Scan for the cell matching the given text and deliver its [X, Y] coordinate at center. 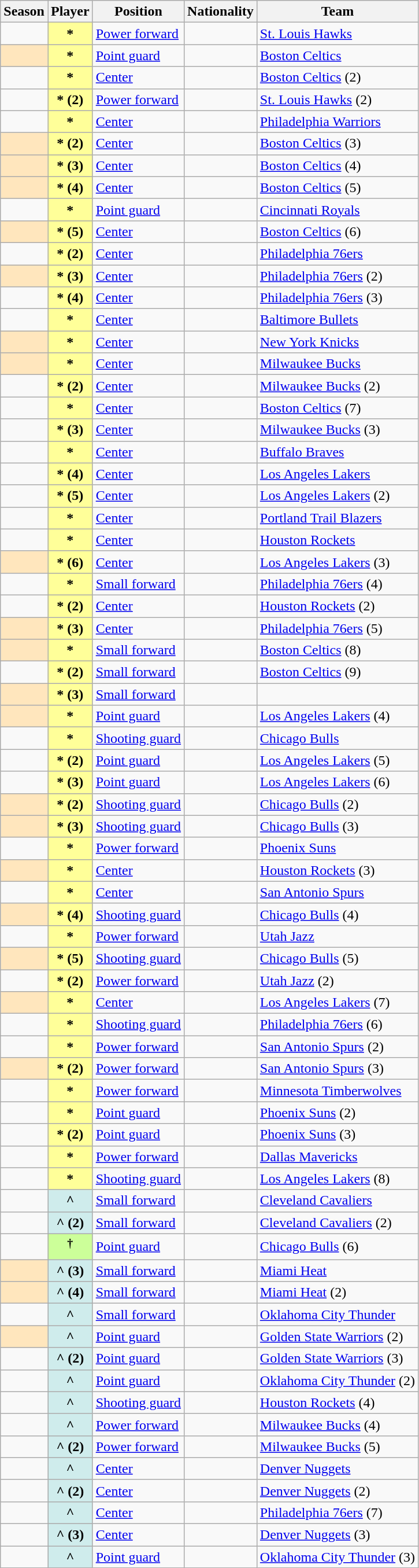
Baltimore Bullets [338, 320]
Houston Rockets [338, 540]
Milwaukee Bucks (4) [338, 1425]
Nationality [221, 12]
Los Angeles Lakers (6) [338, 782]
Player [70, 12]
Los Angeles Lakers (4) [338, 716]
San Antonio Spurs (2) [338, 1047]
San Antonio Spurs [338, 892]
Boston Celtics [338, 56]
Chicago Bulls (4) [338, 914]
San Antonio Spurs (3) [338, 1069]
† [70, 1246]
New York Knicks [338, 342]
Los Angeles Lakers (2) [338, 496]
Houston Rockets (2) [338, 606]
Oklahoma City Thunder [338, 1315]
Denver Nuggets (3) [338, 1535]
Philadelphia 76ers (3) [338, 298]
Chicago Bulls (6) [338, 1246]
St. Louis Hawks (2) [338, 100]
Philadelphia 76ers (4) [338, 584]
Boston Celtics (6) [338, 231]
^ (4) [70, 1293]
Los Angeles Lakers (7) [338, 1003]
Houston Rockets (3) [338, 870]
Oklahoma City Thunder (3) [338, 1557]
Houston Rockets (4) [338, 1403]
Denver Nuggets [338, 1468]
Boston Celtics (5) [338, 187]
Philadelphia 76ers (5) [338, 628]
Chicago Bulls (5) [338, 958]
Cleveland Cavaliers (2) [338, 1223]
Chicago Bulls (3) [338, 826]
Cincinnati Royals [338, 209]
Dallas Mavericks [338, 1157]
Philadelphia 76ers (2) [338, 276]
Season [24, 12]
Denver Nuggets (2) [338, 1490]
Boston Celtics (2) [338, 78]
Position [138, 12]
Boston Celtics (9) [338, 672]
Chicago Bulls (2) [338, 804]
Boston Celtics (4) [338, 165]
Boston Celtics (8) [338, 650]
Team [338, 12]
Utah Jazz [338, 936]
Milwaukee Bucks (3) [338, 430]
Portland Trail Blazers [338, 518]
St. Louis Hawks [338, 34]
Los Angeles Lakers (8) [338, 1179]
Los Angeles Lakers (5) [338, 760]
Oklahoma City Thunder (2) [338, 1381]
Philadelphia 76ers (6) [338, 1025]
Buffalo Braves [338, 452]
Phoenix Suns (3) [338, 1135]
Golden State Warriors (2) [338, 1337]
Milwaukee Bucks [338, 364]
Milwaukee Bucks (2) [338, 386]
Golden State Warriors (3) [338, 1359]
Phoenix Suns [338, 848]
Minnesota Timberwolves [338, 1091]
Philadelphia 76ers (7) [338, 1512]
Los Angeles Lakers [338, 474]
Milwaukee Bucks (5) [338, 1446]
Chicago Bulls [338, 738]
Utah Jazz (2) [338, 981]
Boston Celtics (7) [338, 408]
* (6) [70, 562]
Miami Heat (2) [338, 1293]
Boston Celtics (3) [338, 143]
Philadelphia Warriors [338, 122]
Philadelphia 76ers [338, 253]
Miami Heat [338, 1271]
Cleveland Cavaliers [338, 1201]
Phoenix Suns (2) [338, 1113]
Los Angeles Lakers (3) [338, 562]
